Identify which cell holds the provided text, then report its [x, y] central coordinate. 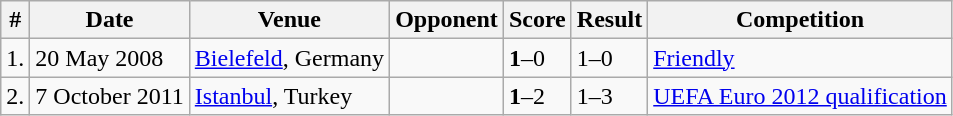
Result [609, 20]
2. [16, 96]
Istanbul, Turkey [289, 96]
20 May 2008 [110, 58]
# [16, 20]
Competition [800, 20]
1–3 [609, 96]
1. [16, 58]
UEFA Euro 2012 qualification [800, 96]
Venue [289, 20]
Score [537, 20]
Friendly [800, 58]
Date [110, 20]
Bielefeld, Germany [289, 58]
Opponent [447, 20]
7 October 2011 [110, 96]
1–2 [537, 96]
